Determine the [X, Y] coordinate at the center of the cell enclosing the given text.  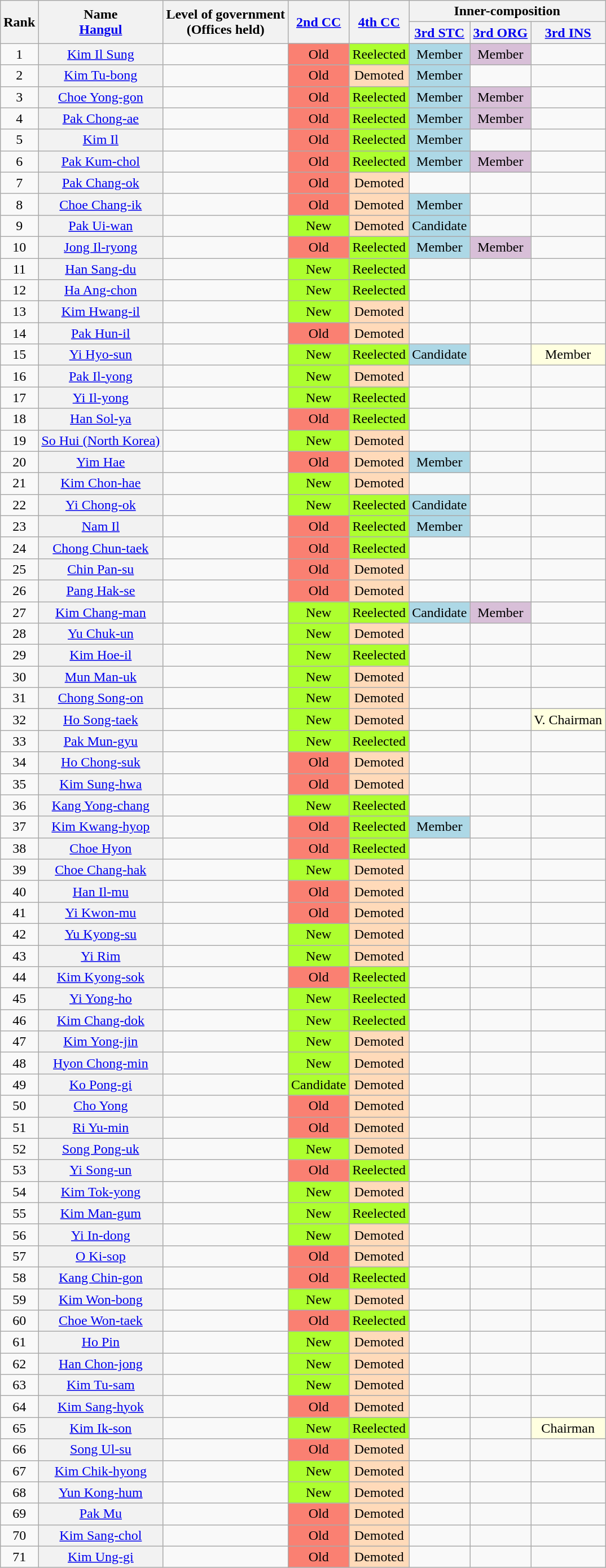
61 [19, 1342]
Chong Song-on [100, 698]
38 [19, 848]
68 [19, 1492]
Yi Hyo-sun [100, 355]
15 [19, 355]
Kim Tok-yong [100, 1192]
Song Ul-su [100, 1450]
Kim Chang-man [100, 612]
Yu Chuk-un [100, 634]
Kim Chon-hae [100, 483]
29 [19, 655]
1 [19, 54]
Chin Pan-su [100, 569]
40 [19, 891]
Mun Man-uk [100, 677]
32 [19, 720]
Kim Sang-hyok [100, 1407]
Kim Man-gum [100, 1213]
22 [19, 505]
Choe Won-taek [100, 1321]
Chairman [568, 1428]
11 [19, 269]
54 [19, 1192]
Kang Chin-gon [100, 1278]
Pak Mun-gyu [100, 741]
16 [19, 376]
3 [19, 97]
66 [19, 1450]
Cho Yong [100, 1106]
Han Sol-ya [100, 419]
25 [19, 569]
65 [19, 1428]
Yi Kwon-mu [100, 913]
60 [19, 1321]
Kim Won-bong [100, 1299]
30 [19, 677]
17 [19, 398]
Pang Hak-se [100, 591]
27 [19, 612]
Kim Kyong-sok [100, 977]
19 [19, 441]
Kim Tu-sam [100, 1385]
Han Chon-jong [100, 1364]
8 [19, 204]
42 [19, 934]
56 [19, 1235]
47 [19, 1042]
6 [19, 161]
43 [19, 956]
Kim Chik-hyong [100, 1471]
3rd ORG [500, 33]
24 [19, 548]
Choe Hyon [100, 848]
So Hui (North Korea) [100, 441]
45 [19, 999]
23 [19, 526]
Kim Ik-son [100, 1428]
Yi Il-yong [100, 398]
62 [19, 1364]
28 [19, 634]
34 [19, 763]
2nd CC [319, 22]
13 [19, 312]
39 [19, 870]
Chong Chun-taek [100, 548]
49 [19, 1085]
31 [19, 698]
37 [19, 827]
Yi In-dong [100, 1235]
7 [19, 183]
44 [19, 977]
Pak Ui-wan [100, 226]
64 [19, 1407]
Ho Pin [100, 1342]
Yi Chong-ok [100, 505]
Kim Ung-gi [100, 1557]
9 [19, 226]
Choe Yong-gon [100, 97]
35 [19, 784]
Pak Chong-ae [100, 118]
Yi Rim [100, 956]
Yu Kyong-su [100, 934]
Kim Hwang-il [100, 312]
71 [19, 1557]
3rd INS [568, 33]
Pak Kum-chol [100, 161]
Ho Song-taek [100, 720]
Kim Il Sung [100, 54]
Han Sang-du [100, 269]
14 [19, 333]
48 [19, 1063]
3rd STC [440, 33]
26 [19, 591]
58 [19, 1278]
Yim Hae [100, 462]
Level of government(Offices held) [226, 22]
Ri Yu-min [100, 1127]
20 [19, 462]
2 [19, 76]
36 [19, 805]
Pak Mu [100, 1514]
52 [19, 1149]
50 [19, 1106]
57 [19, 1256]
Kim Yong-jin [100, 1042]
Kang Yong-chang [100, 805]
55 [19, 1213]
Ko Pong-gi [100, 1085]
12 [19, 290]
46 [19, 1020]
33 [19, 741]
10 [19, 247]
18 [19, 419]
4 [19, 118]
51 [19, 1127]
V. Chairman [568, 720]
Inner-composition [507, 11]
Han Il-mu [100, 891]
Yi Yong-ho [100, 999]
NameHangul [100, 22]
Choe Chang-hak [100, 870]
Kim Kwang-hyop [100, 827]
Song Pong-uk [100, 1149]
Ha Ang-chon [100, 290]
41 [19, 913]
53 [19, 1170]
Nam Il [100, 526]
Choe Chang-ik [100, 204]
Kim Chang-dok [100, 1020]
Rank [19, 22]
Ho Chong-suk [100, 763]
5 [19, 140]
67 [19, 1471]
Kim Il [100, 140]
O Ki-sop [100, 1256]
63 [19, 1385]
Pak Hun-il [100, 333]
Jong Il-ryong [100, 247]
70 [19, 1535]
Hyon Chong-min [100, 1063]
Yi Song-un [100, 1170]
4th CC [379, 22]
59 [19, 1299]
Pak Chang-ok [100, 183]
Kim Sung-hwa [100, 784]
Kim Hoe-il [100, 655]
Kim Sang-chol [100, 1535]
69 [19, 1514]
21 [19, 483]
Pak Il-yong [100, 376]
Kim Tu-bong [100, 76]
Yun Kong-hum [100, 1492]
